Detect which cell encompasses the target text, then output its [x, y] center coordinate. 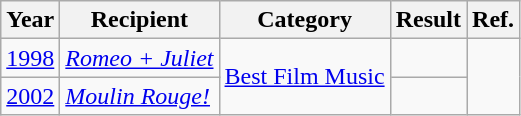
Category [304, 20]
Best Film Music [304, 77]
Ref. [494, 20]
1998 [30, 58]
Recipient [140, 20]
Romeo + Juliet [140, 58]
Year [30, 20]
Moulin Rouge! [140, 96]
2002 [30, 96]
Result [428, 20]
